Find where the given text appears and provide that cell's center as (X, Y) coordinate. 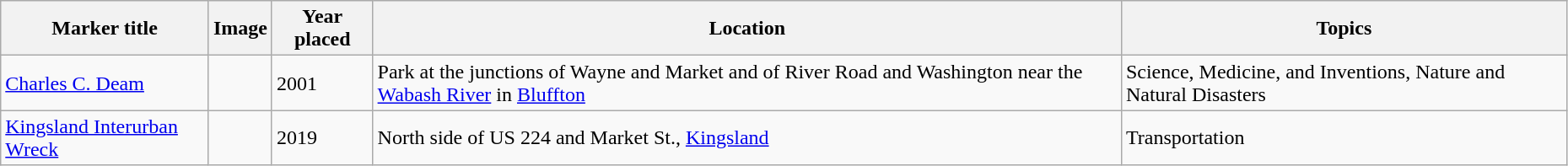
2019 (322, 138)
Location (747, 29)
Park at the junctions of Wayne and Market and of River Road and Washington near the Wabash River in Bluffton (747, 83)
Image (240, 29)
2001 (322, 83)
North side of US 224 and Market St., Kingsland (747, 138)
Transportation (1344, 138)
Marker title (105, 29)
Topics (1344, 29)
Year placed (322, 29)
Science, Medicine, and Inventions, Nature and Natural Disasters (1344, 83)
Charles C. Deam (105, 83)
Kingsland Interurban Wreck (105, 138)
